Locate the cell with the specified text and output its [X, Y] center coordinate. 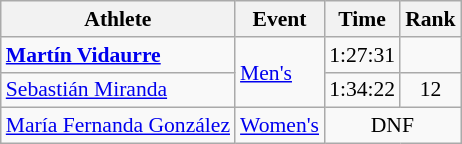
Sebastián Miranda [118, 90]
12 [430, 90]
Athlete [118, 19]
1:34:22 [362, 90]
Martín Vidaurre [118, 55]
Event [280, 19]
Rank [430, 19]
Women's [280, 126]
DNF [392, 126]
Time [362, 19]
María Fernanda González [118, 126]
Men's [280, 72]
1:27:31 [362, 55]
